Provide the [x, y] coordinate of the cell's center where the given text is located.  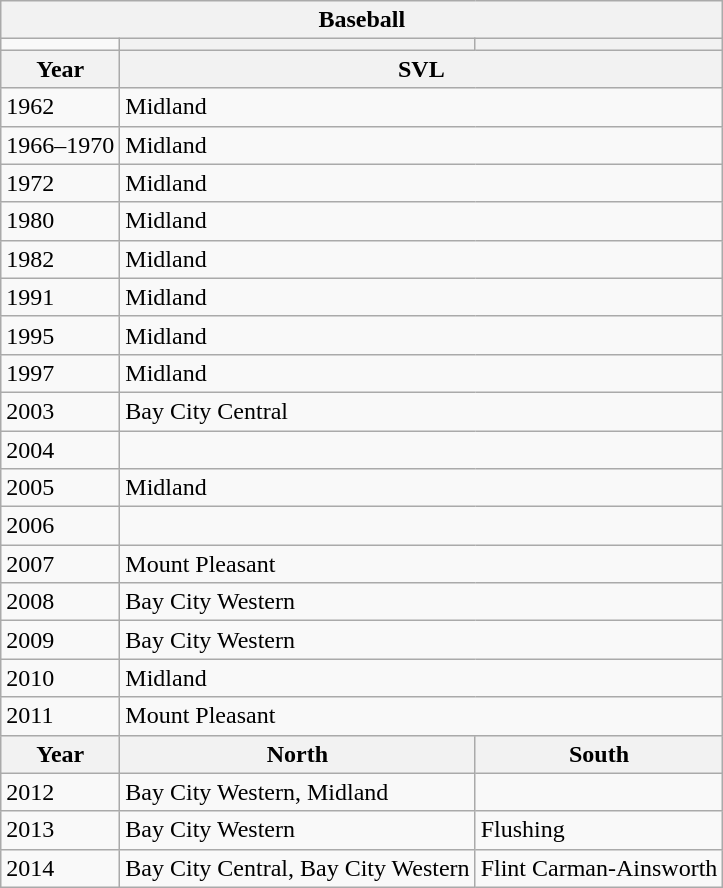
Bay City Central [422, 411]
1966–1970 [60, 145]
2013 [60, 830]
South [599, 754]
1980 [60, 221]
Bay City Western, Midland [298, 792]
2011 [60, 716]
2010 [60, 678]
2014 [60, 868]
Flushing [599, 830]
1991 [60, 297]
Flint Carman-Ainsworth [599, 868]
2012 [60, 792]
2007 [60, 564]
2008 [60, 602]
1995 [60, 335]
Bay City Central, Bay City Western [298, 868]
2009 [60, 640]
SVL [422, 69]
2004 [60, 449]
2005 [60, 488]
Baseball [362, 20]
2006 [60, 526]
1962 [60, 107]
North [298, 754]
2003 [60, 411]
1972 [60, 183]
1982 [60, 259]
1997 [60, 373]
